Return [x, y] of the center of cell containing provided text 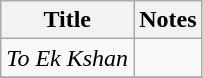
Title [68, 20]
To Ek Kshan [68, 58]
Notes [168, 20]
